Pinpoint the cell where the given text exists, returning its [X, Y] midpoint coordinate. 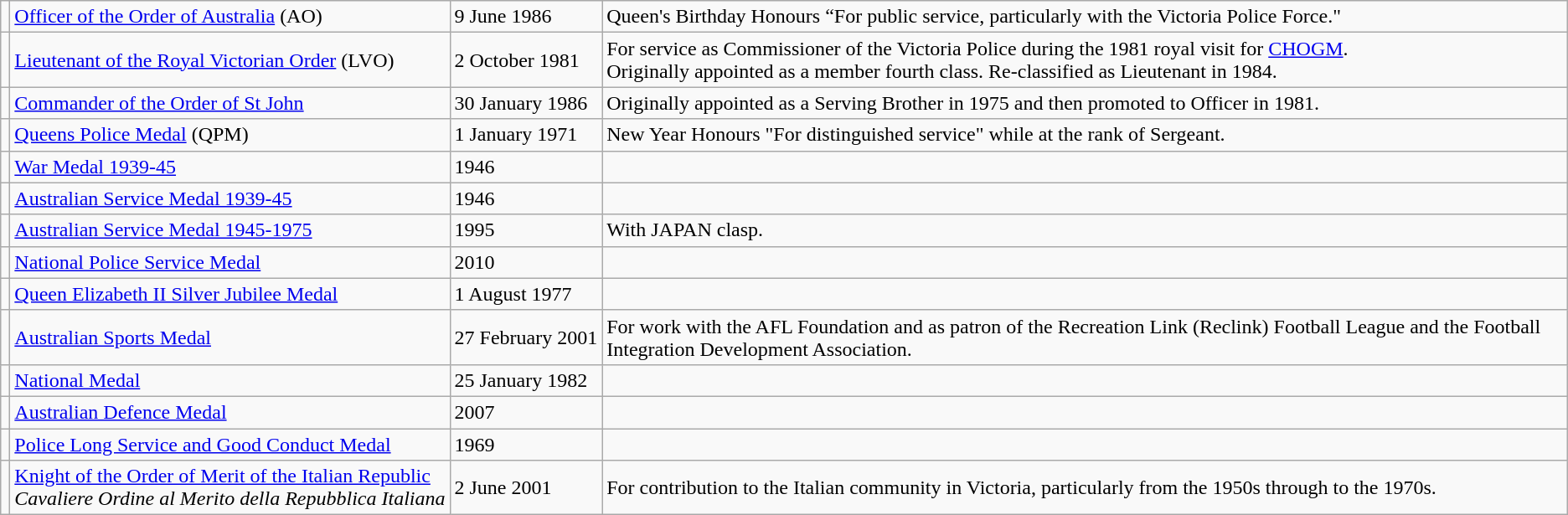
1 January 1971 [526, 135]
Knight of the Order of Merit of the Italian RepublicCavaliere Ordine al Merito della Repubblica Italiana [230, 487]
Australian Defence Medal [230, 412]
1969 [526, 445]
Queen's Birthday Honours “For public service, particularly with the Victoria Police Force." [1086, 17]
National Police Service Medal [230, 262]
New Year Honours "For distinguished service" while at the rank of Sergeant. [1086, 135]
Australian Sports Medal [230, 337]
For work with the AFL Foundation and as patron of the Recreation Link (Reclink) Football League and the Football Integration Development Association. [1086, 337]
9 June 1986 [526, 17]
2007 [526, 412]
2010 [526, 262]
National Medal [230, 380]
30 January 1986 [526, 103]
Queens Police Medal (QPM) [230, 135]
Queen Elizabeth II Silver Jubilee Medal [230, 294]
Originally appointed as a Serving Brother in 1975 and then promoted to Officer in 1981. [1086, 103]
Commander of the Order of St John [230, 103]
27 February 2001 [526, 337]
2 October 1981 [526, 60]
Australian Service Medal 1945-1975 [230, 230]
1 August 1977 [526, 294]
War Medal 1939-45 [230, 167]
Lieutenant of the Royal Victorian Order (LVO) [230, 60]
25 January 1982 [526, 380]
Police Long Service and Good Conduct Medal [230, 445]
Officer of the Order of Australia (AO) [230, 17]
2 June 2001 [526, 487]
With JAPAN clasp. [1086, 230]
1995 [526, 230]
Australian Service Medal 1939-45 [230, 198]
For contribution to the Italian community in Victoria, particularly from the 1950s through to the 1970s. [1086, 487]
